For the text-containing cell, return its midpoint in [x, y] coordinate format. 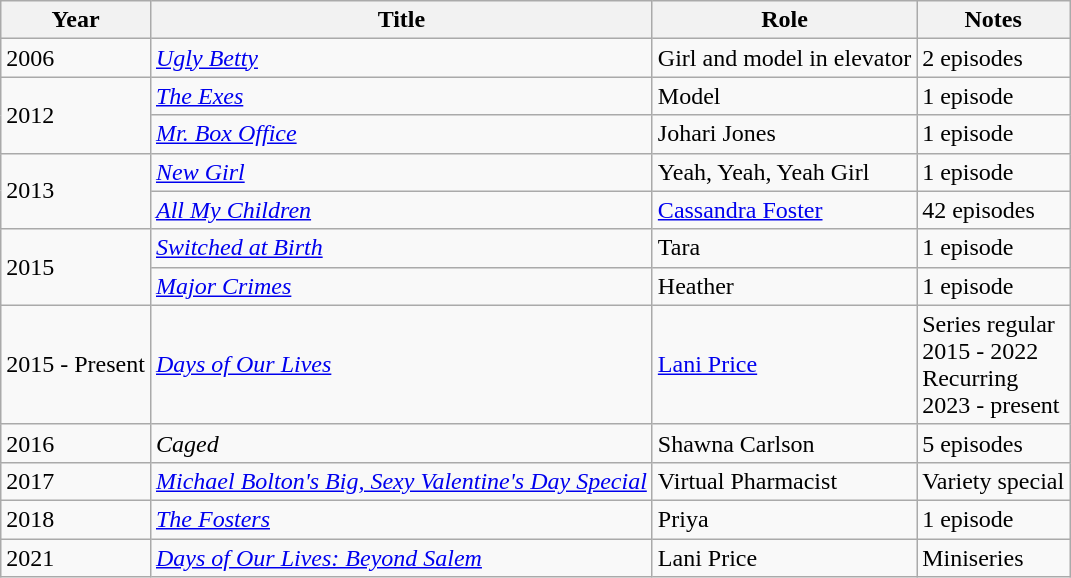
New Girl [401, 172]
Notes [994, 20]
Michael Bolton's Big, Sexy Valentine's Day Special [401, 481]
Heather [784, 286]
Series regular2015 - 2022Recurring2023 - present [994, 364]
Title [401, 20]
Caged [401, 443]
2013 [76, 191]
Cassandra Foster [784, 210]
Johari Jones [784, 134]
2 episodes [994, 58]
42 episodes [994, 210]
Role [784, 20]
Variety special [994, 481]
Shawna Carlson [784, 443]
2006 [76, 58]
Yeah, Yeah, Yeah Girl [784, 172]
2017 [76, 481]
2015 - Present [76, 364]
2021 [76, 557]
2018 [76, 519]
Mr. Box Office [401, 134]
5 episodes [994, 443]
Ugly Betty [401, 58]
Switched at Birth [401, 248]
All My Children [401, 210]
Days of Our Lives: Beyond Salem [401, 557]
2015 [76, 267]
2016 [76, 443]
The Fosters [401, 519]
Days of Our Lives [401, 364]
Tara [784, 248]
Major Crimes [401, 286]
2012 [76, 115]
Girl and model in elevator [784, 58]
Miniseries [994, 557]
Priya [784, 519]
Virtual Pharmacist [784, 481]
The Exes [401, 96]
Model [784, 96]
Year [76, 20]
